Search for the cell housing the specified text and yield its (x, y) center coordinate. 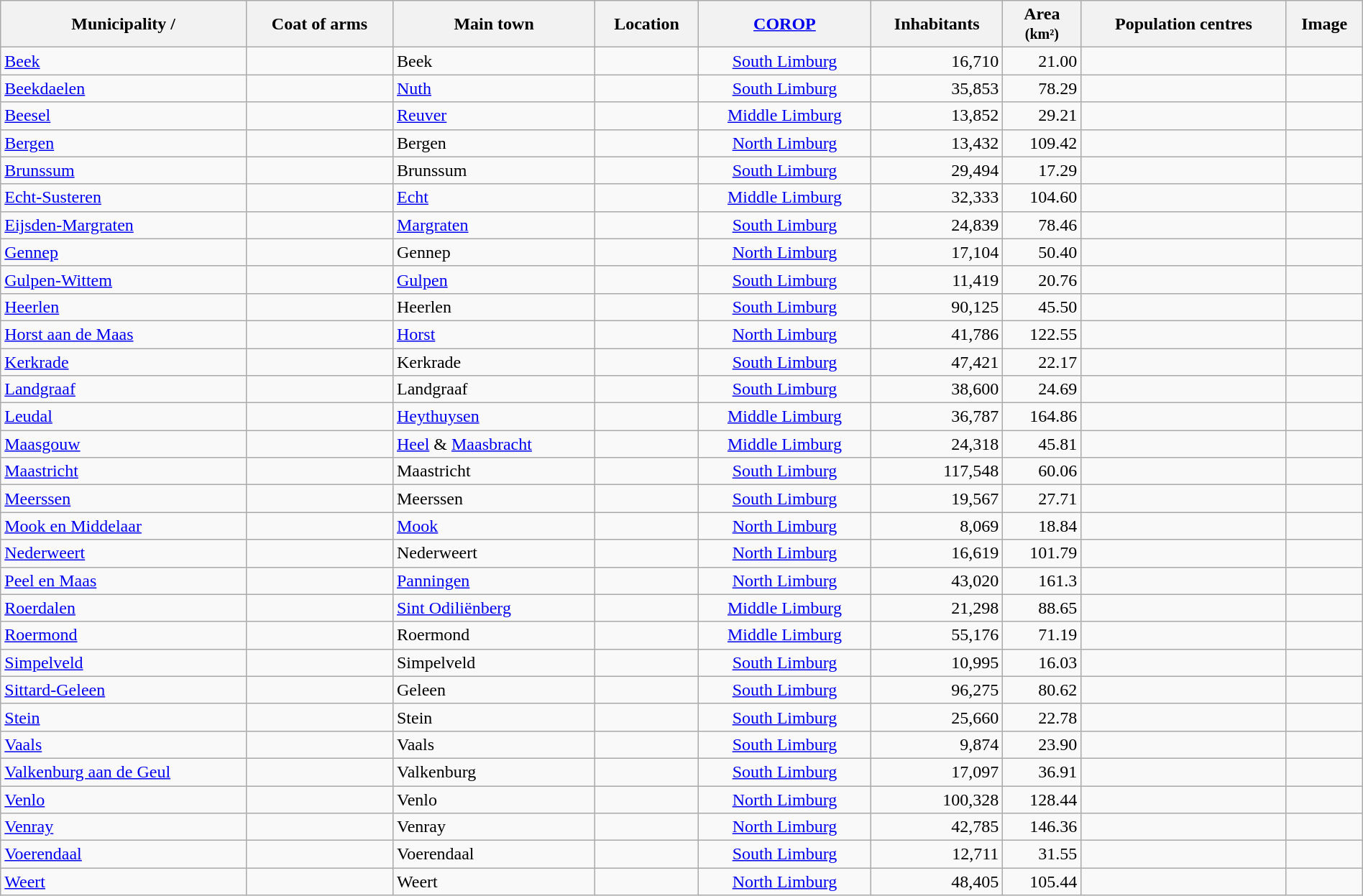
41,786 (937, 334)
Geleen (493, 690)
36,787 (937, 417)
8,069 (937, 526)
17.29 (1042, 170)
45.50 (1042, 307)
Gulpen-Wittem (124, 280)
78.29 (1042, 88)
Beesel (124, 116)
22.78 (1042, 717)
50.40 (1042, 252)
Nuth (493, 88)
43,020 (937, 581)
128.44 (1042, 800)
60.06 (1042, 471)
19,567 (937, 499)
22.17 (1042, 361)
35,853 (937, 88)
24,839 (937, 225)
9,874 (937, 744)
80.62 (1042, 690)
Sittard-Geleen (124, 690)
Coat of arms (319, 24)
21.00 (1042, 61)
Roerdalen (124, 608)
25,660 (937, 717)
47,421 (937, 361)
Area(km²) (1042, 24)
24,318 (937, 444)
101.79 (1042, 553)
20.76 (1042, 280)
90,125 (937, 307)
96,275 (937, 690)
Inhabitants (937, 24)
104.60 (1042, 198)
Panningen (493, 581)
Main town (493, 24)
161.3 (1042, 581)
Maasgouw (124, 444)
36.91 (1042, 772)
13,432 (937, 143)
109.42 (1042, 143)
12,711 (937, 854)
16.03 (1042, 662)
Peel en Maas (124, 581)
Horst aan de Maas (124, 334)
16,710 (937, 61)
10,995 (937, 662)
18.84 (1042, 526)
100,328 (937, 800)
88.65 (1042, 608)
55,176 (937, 635)
Valkenburg aan de Geul (124, 772)
105.44 (1042, 882)
Heel & Maasbracht (493, 444)
38,600 (937, 389)
Mook (493, 526)
117,548 (937, 471)
48,405 (937, 882)
COROP (784, 24)
24.69 (1042, 389)
Leudal (124, 417)
17,104 (937, 252)
16,619 (937, 553)
Reuver (493, 116)
32,333 (937, 198)
122.55 (1042, 334)
Gulpen (493, 280)
Image (1324, 24)
164.86 (1042, 417)
13,852 (937, 116)
Eijsden-Margraten (124, 225)
31.55 (1042, 854)
Sint Odiliënberg (493, 608)
27.71 (1042, 499)
Echt (493, 198)
Beekdaelen (124, 88)
78.46 (1042, 225)
29.21 (1042, 116)
Mook en Middelaar (124, 526)
45.81 (1042, 444)
71.19 (1042, 635)
Location (647, 24)
Valkenburg (493, 772)
Margraten (493, 225)
29,494 (937, 170)
23.90 (1042, 744)
146.36 (1042, 827)
Echt-Susteren (124, 198)
42,785 (937, 827)
17,097 (937, 772)
11,419 (937, 280)
Horst (493, 334)
Heythuysen (493, 417)
Municipality / (124, 24)
21,298 (937, 608)
Population centres (1183, 24)
